Scan for the cell matching the given text and deliver its (X, Y) coordinate at center. 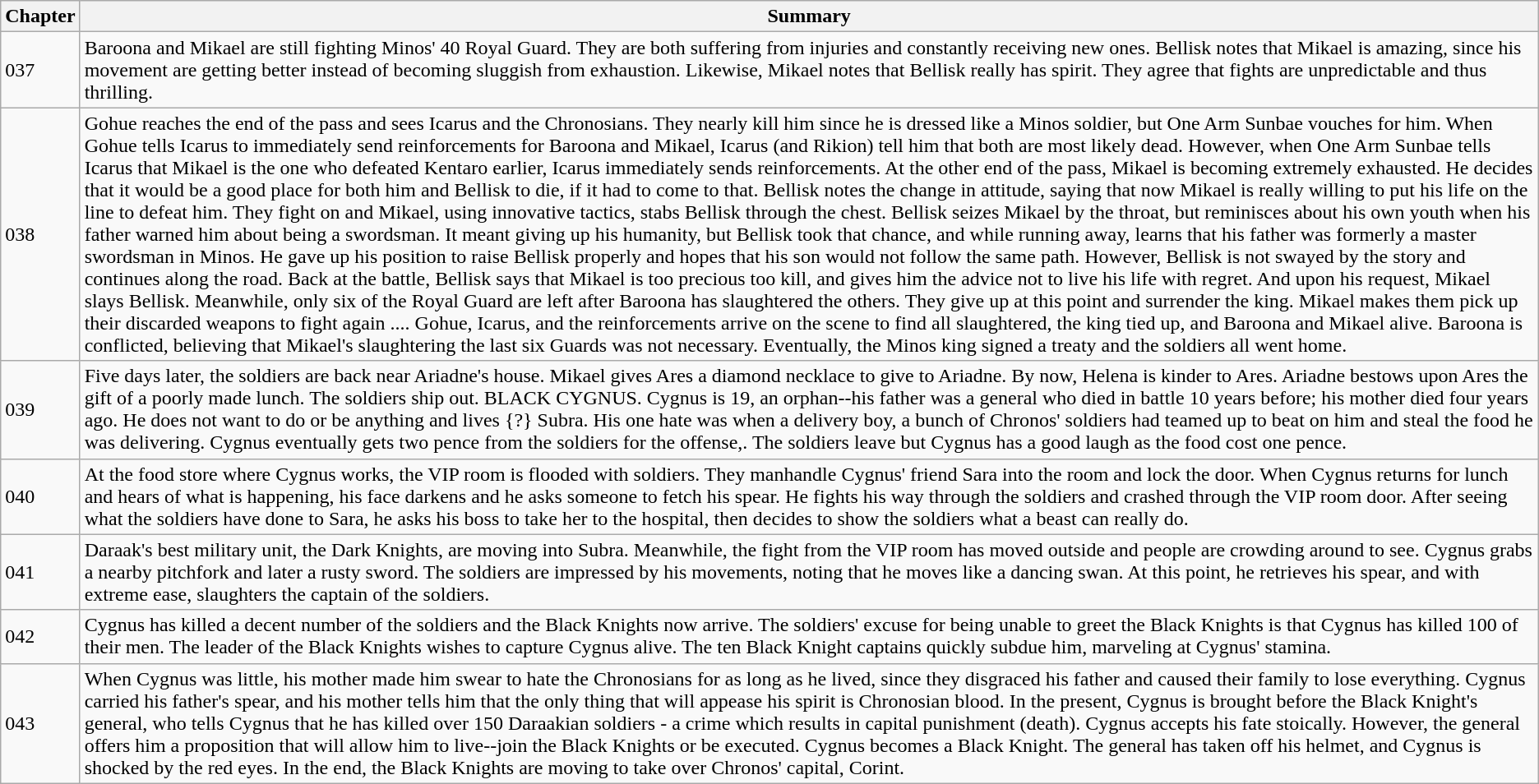
Chapter (40, 16)
039 (40, 409)
041 (40, 572)
042 (40, 636)
040 (40, 496)
037 (40, 70)
038 (40, 234)
Summary (809, 16)
043 (40, 723)
